For the text-containing cell, return its midpoint in (x, y) coordinate format. 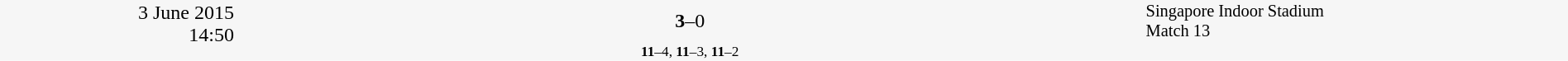
3–0 (690, 21)
Singapore Indoor StadiumMatch 13 (1356, 21)
11–4, 11–3, 11–2 (690, 51)
3 June 201514:50 (117, 30)
